Scan for the cell matching the given text and deliver its (x, y) coordinate at center. 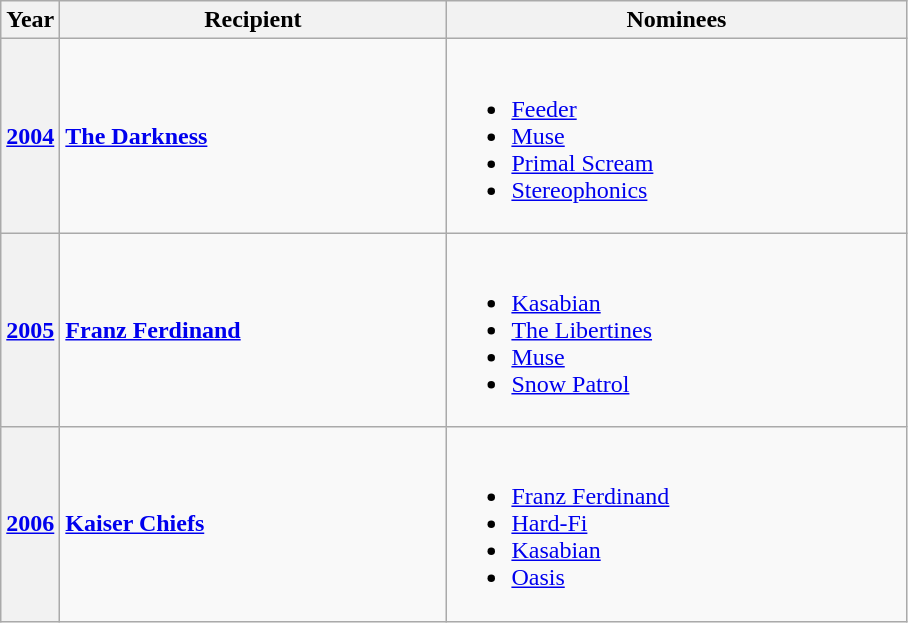
Nominees (676, 20)
2006 (30, 524)
Kaiser Chiefs (253, 524)
Franz Ferdinand (253, 330)
Franz FerdinandHard-FiKasabianOasis (676, 524)
2004 (30, 136)
Recipient (253, 20)
KasabianThe LibertinesMuseSnow Patrol (676, 330)
FeederMusePrimal ScreamStereophonics (676, 136)
2005 (30, 330)
Year (30, 20)
The Darkness (253, 136)
